Return the (x, y) coordinate for the center point of the cell that contains the specified text.  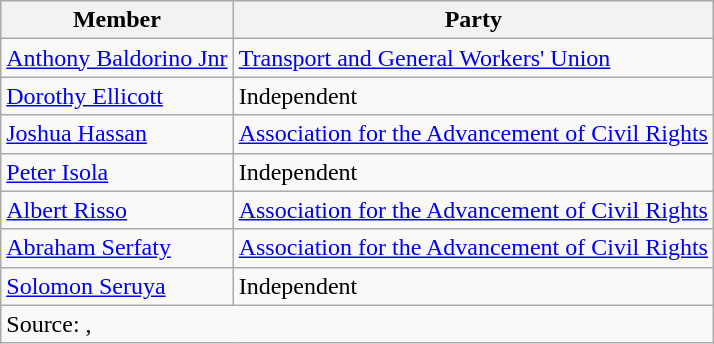
Transport and General Workers' Union (473, 58)
Joshua Hassan (117, 134)
Source: , (358, 324)
Member (117, 20)
Party (473, 20)
Dorothy Ellicott (117, 96)
Anthony Baldorino Jnr (117, 58)
Abraham Serfaty (117, 248)
Peter Isola (117, 172)
Albert Risso (117, 210)
Solomon Seruya (117, 286)
